Find where the given text appears and provide that cell's center as [x, y] coordinate. 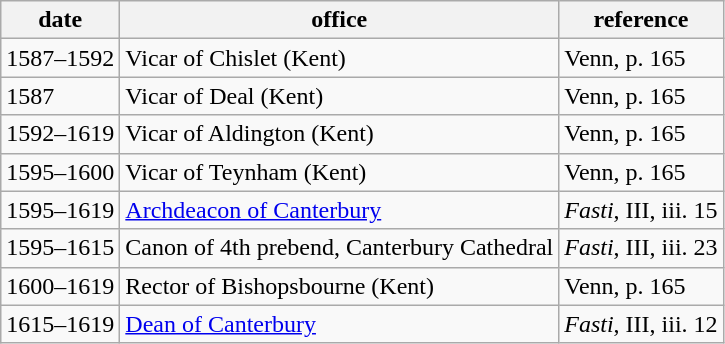
1595–1615 [60, 248]
Archdeacon of Canterbury [340, 210]
Vicar of Deal (Kent) [340, 96]
office [340, 20]
Fasti, III, iii. 12 [641, 324]
1595–1619 [60, 210]
Vicar of Chislet (Kent) [340, 58]
1600–1619 [60, 286]
1587 [60, 96]
reference [641, 20]
Rector of Bishopsbourne (Kent) [340, 286]
1615–1619 [60, 324]
1592–1619 [60, 134]
Dean of Canterbury [340, 324]
date [60, 20]
Fasti, III, iii. 15 [641, 210]
1587–1592 [60, 58]
1595–1600 [60, 172]
Vicar of Teynham (Kent) [340, 172]
Vicar of Aldington (Kent) [340, 134]
Canon of 4th prebend, Canterbury Cathedral [340, 248]
Fasti, III, iii. 23 [641, 248]
